Pinpoint the cell where the given text exists, returning its [X, Y] midpoint coordinate. 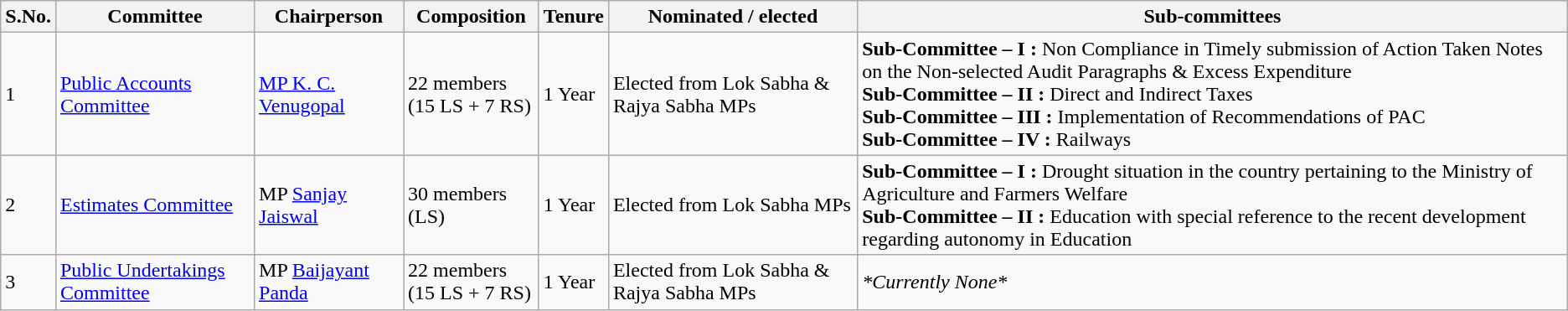
1 [28, 94]
Composition [472, 17]
2 [28, 205]
Elected from Lok Sabha MPs [732, 205]
Committee [154, 17]
Tenure [573, 17]
MP Sanjay Jaiswal [329, 205]
S.No. [28, 17]
Nominated / elected [732, 17]
30 members (LS) [472, 205]
Public Undertakings Committee [154, 282]
MP K. C. Venugopal [329, 94]
MP Baijayant Panda [329, 282]
*Currently None* [1213, 282]
Sub-committees [1213, 17]
Estimates Committee [154, 205]
Public Accounts Committee [154, 94]
Chairperson [329, 17]
3 [28, 282]
